Identify which cell holds the provided text, then report its (x, y) central coordinate. 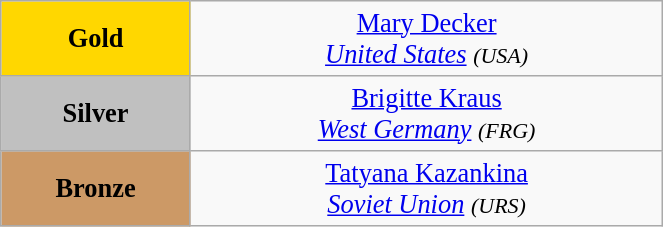
Bronze (96, 188)
Gold (96, 38)
Tatyana KazankinaSoviet Union (URS) (426, 188)
Silver (96, 112)
Brigitte KrausWest Germany (FRG) (426, 112)
Mary DeckerUnited States (USA) (426, 38)
